Detect which cell encompasses the target text, then output its (X, Y) center coordinate. 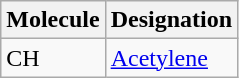
Designation (171, 20)
CH (53, 58)
Acetylene (171, 58)
Molecule (53, 20)
